Pinpoint the cell where the given text exists, returning its (X, Y) midpoint coordinate. 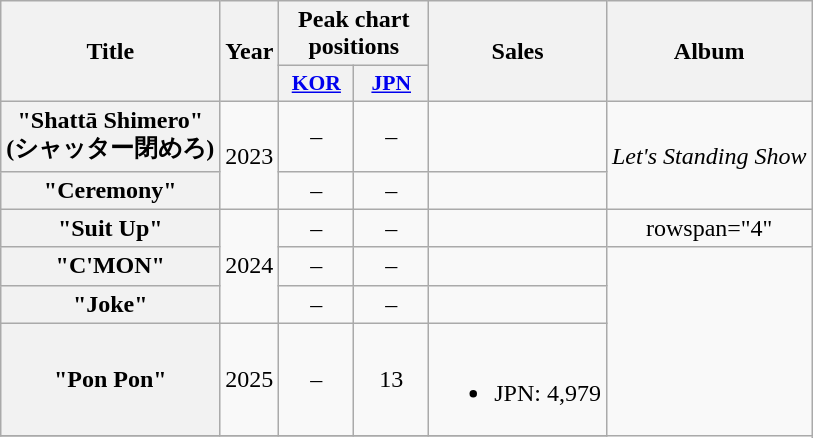
"Pon Pon" (110, 380)
Sales (518, 52)
"Joke" (110, 304)
JPN: 4,979 (518, 380)
2025 (250, 380)
"Shattā Shimero" (シャッター閉めろ) (110, 136)
"Ceremony" (110, 190)
13 (392, 380)
KOR (316, 84)
2024 (250, 266)
JPN (392, 84)
Album (709, 52)
2023 (250, 155)
"C'MON" (110, 266)
"Suit Up" (110, 228)
Let's Standing Show (709, 155)
Title (110, 52)
rowspan="4" (709, 228)
Peak chart positions (354, 34)
Year (250, 52)
